Provide the (X, Y) coordinate of the cell's center where the given text is located.  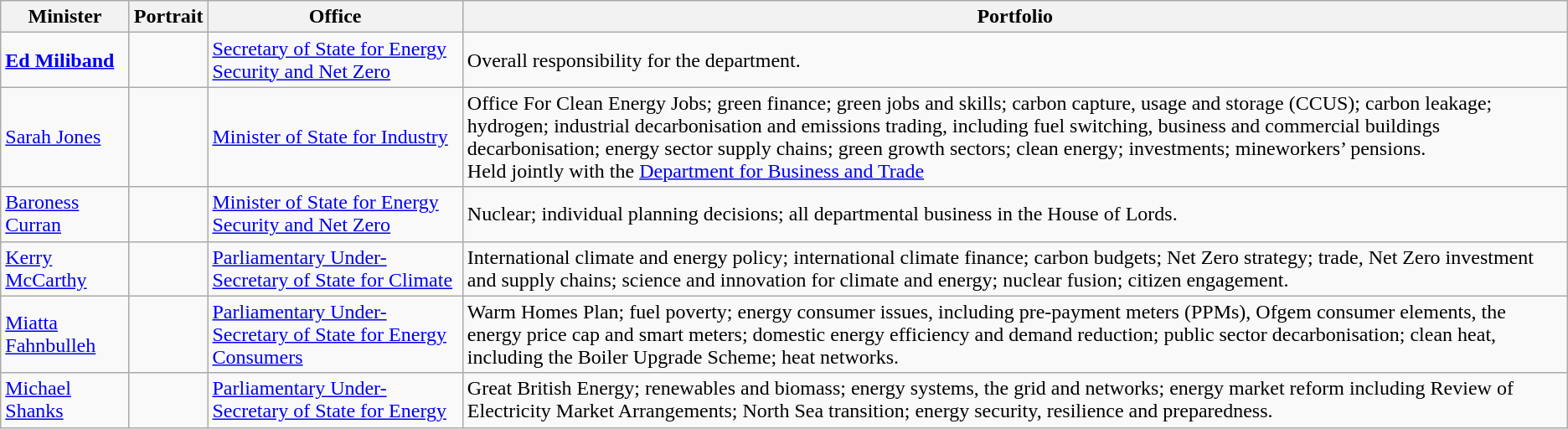
Kerry McCarthy (65, 268)
Miatta Fahnbulleh (65, 334)
Minister of State for Industry (335, 137)
Minister (65, 17)
Baroness Curran (65, 214)
Office (335, 17)
Secretary of State for Energy Security and Net Zero (335, 60)
Portfolio (1015, 17)
Overall responsibility for the department. (1015, 60)
Michael Shanks (65, 401)
Ed Miliband (65, 60)
Parliamentary Under-Secretary of State for Climate (335, 268)
Parliamentary Under-Secretary of State for Energy Consumers (335, 334)
Portrait (168, 17)
Nuclear; individual planning decisions; all departmental business in the House of Lords. (1015, 214)
Parliamentary Under-Secretary of State for Energy (335, 401)
Minister of State for Energy Security and Net Zero (335, 214)
Sarah Jones (65, 137)
